Capture the cell that displays the provided text and extract its [X, Y] central coordinate. 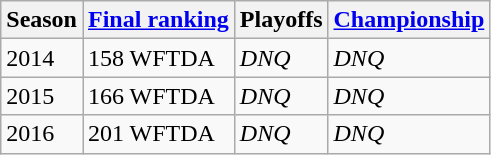
166 WFTDA [158, 96]
201 WFTDA [158, 134]
2015 [42, 96]
Playoffs [281, 20]
Championship [409, 20]
2016 [42, 134]
2014 [42, 58]
Final ranking [158, 20]
Season [42, 20]
158 WFTDA [158, 58]
